Identify which cell holds the provided text, then report its [x, y] central coordinate. 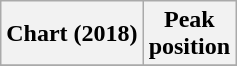
Chart (2018) [72, 34]
Peakposition [189, 34]
